For the text-containing cell, return its midpoint in (X, Y) coordinate format. 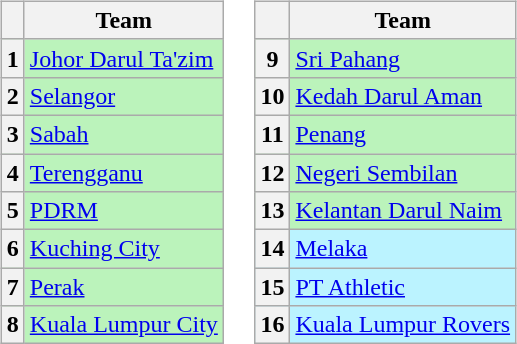
11 (272, 134)
Penang (403, 134)
16 (272, 325)
Terengganu (124, 173)
10 (272, 96)
8 (12, 325)
Sabah (124, 134)
3 (12, 134)
Kedah Darul Aman (403, 96)
Negeri Sembilan (403, 173)
PDRM (124, 211)
2 (12, 96)
Kelantan Darul Naim (403, 211)
PT Athletic (403, 287)
7 (12, 287)
Johor Darul Ta'zim (124, 58)
4 (12, 173)
Kuching City (124, 249)
Kuala Lumpur Rovers (403, 325)
Sri Pahang (403, 58)
15 (272, 287)
Melaka (403, 249)
Perak (124, 287)
13 (272, 211)
14 (272, 249)
5 (12, 211)
12 (272, 173)
1 (12, 58)
9 (272, 58)
6 (12, 249)
Kuala Lumpur City (124, 325)
Selangor (124, 96)
